From the cell containing the given text, extract its center point as (X, Y) coordinate. 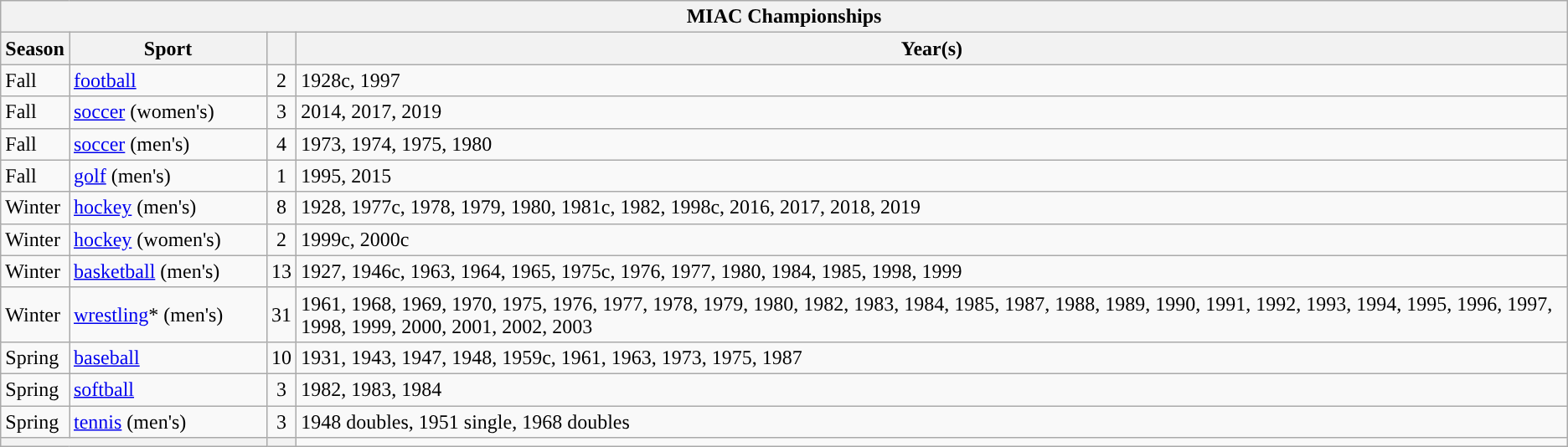
1 (281, 176)
football (168, 80)
softball (168, 389)
1973, 1974, 1975, 1980 (932, 144)
basketball (men's) (168, 271)
soccer (men's) (168, 144)
MIAC Championships (784, 17)
golf (men's) (168, 176)
8 (281, 208)
1927, 1946c, 1963, 1964, 1965, 1975c, 1976, 1977, 1980, 1984, 1985, 1998, 1999 (932, 271)
4 (281, 144)
tennis (men's) (168, 421)
Year(s) (932, 49)
soccer (women's) (168, 112)
1999c, 2000c (932, 239)
10 (281, 357)
2014, 2017, 2019 (932, 112)
Season (35, 49)
13 (281, 271)
hockey (men's) (168, 208)
Sport (168, 49)
31 (281, 315)
baseball (168, 357)
hockey (women's) (168, 239)
1928c, 1997 (932, 80)
1931, 1943, 1947, 1948, 1959c, 1961, 1963, 1973, 1975, 1987 (932, 357)
1928, 1977c, 1978, 1979, 1980, 1981c, 1982, 1998c, 2016, 2017, 2018, 2019 (932, 208)
1948 doubles, 1951 single, 1968 doubles (932, 421)
1982, 1983, 1984 (932, 389)
1995, 2015 (932, 176)
wrestling* (men's) (168, 315)
